Pinpoint the cell where the given text exists, returning its [x, y] midpoint coordinate. 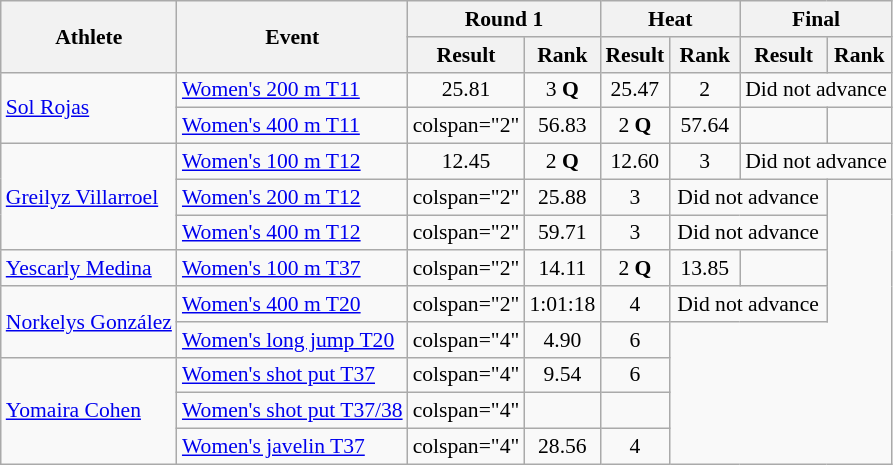
25.88 [562, 197]
56.83 [562, 126]
Yescarly Medina [89, 269]
2 [704, 90]
Round 1 [504, 19]
12.45 [466, 162]
Final [816, 19]
Women's 200 m T11 [292, 90]
12.60 [634, 162]
Women's shot put T37/38 [292, 411]
Yomaira Cohen [89, 410]
13.85 [704, 269]
Women's 400 m T12 [292, 233]
9.54 [562, 375]
Women's 400 m T11 [292, 126]
25.47 [634, 90]
Athlete [89, 36]
28.56 [562, 447]
3 Q [562, 90]
59.71 [562, 233]
Women's long jump T20 [292, 340]
57.64 [704, 126]
Women's 200 m T12 [292, 197]
25.81 [466, 90]
4.90 [562, 340]
Greilyz Villarroel [89, 198]
Women's 100 m T12 [292, 162]
1:01:18 [562, 304]
Heat [670, 19]
Norkelys González [89, 322]
Sol Rojas [89, 108]
14.11 [562, 269]
Women's javelin T37 [292, 447]
Women's 400 m T20 [292, 304]
Event [292, 36]
Women's shot put T37 [292, 375]
Women's 100 m T37 [292, 269]
